Provide the (x, y) coordinate of the cell's center where the given text is located.  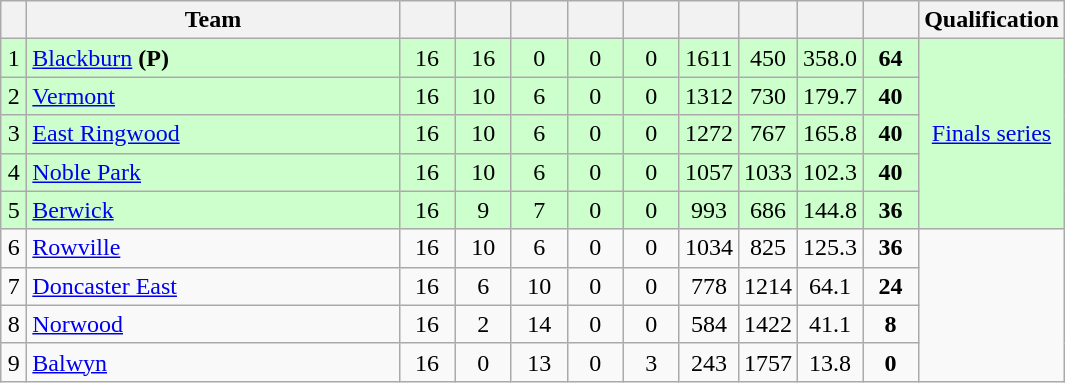
179.7 (830, 96)
5 (14, 210)
Team (213, 20)
767 (768, 134)
1312 (708, 96)
165.8 (830, 134)
243 (708, 362)
13 (539, 362)
64.1 (830, 286)
144.8 (830, 210)
358.0 (830, 58)
1214 (768, 286)
Berwick (213, 210)
24 (891, 286)
993 (708, 210)
Rowville (213, 248)
Blackburn (P) (213, 58)
East Ringwood (213, 134)
1611 (708, 58)
41.1 (830, 324)
Qualification (992, 20)
Finals series (992, 134)
1034 (708, 248)
Balwyn (213, 362)
14 (539, 324)
1 (14, 58)
102.3 (830, 172)
Doncaster East (213, 286)
1272 (708, 134)
13.8 (830, 362)
Vermont (213, 96)
584 (708, 324)
Norwood (213, 324)
686 (768, 210)
730 (768, 96)
450 (768, 58)
1422 (768, 324)
1033 (768, 172)
778 (708, 286)
825 (768, 248)
125.3 (830, 248)
Noble Park (213, 172)
4 (14, 172)
64 (891, 58)
1757 (768, 362)
1057 (708, 172)
